Locate the cell with the specified text and output its [x, y] center coordinate. 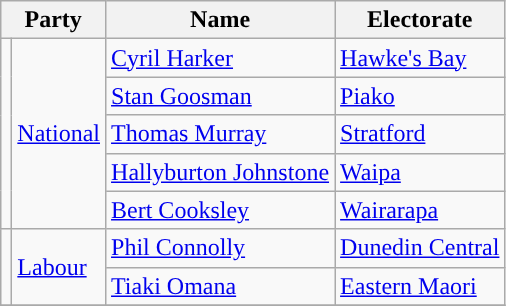
Dunedin Central [420, 248]
Hallyburton Johnstone [220, 172]
Hawke's Bay [420, 58]
Thomas Murray [220, 134]
Party [54, 20]
Name [220, 20]
Eastern Maori [420, 286]
Wairarapa [420, 210]
National [59, 134]
Stratford [420, 134]
Piako [420, 96]
Phil Connolly [220, 248]
Cyril Harker [220, 58]
Stan Goosman [220, 96]
Bert Cooksley [220, 210]
Tiaki Omana [220, 286]
Electorate [420, 20]
Waipa [420, 172]
Labour [59, 267]
